For the text-containing cell, return its midpoint in [x, y] coordinate format. 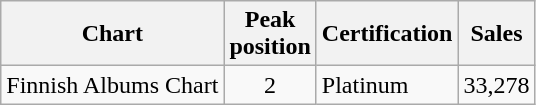
33,278 [496, 85]
2 [270, 85]
Certification [387, 34]
Chart [112, 34]
Platinum [387, 85]
Sales [496, 34]
Finnish Albums Chart [112, 85]
Peakposition [270, 34]
